Return the [x, y] coordinate for the center point of the cell that contains the specified text.  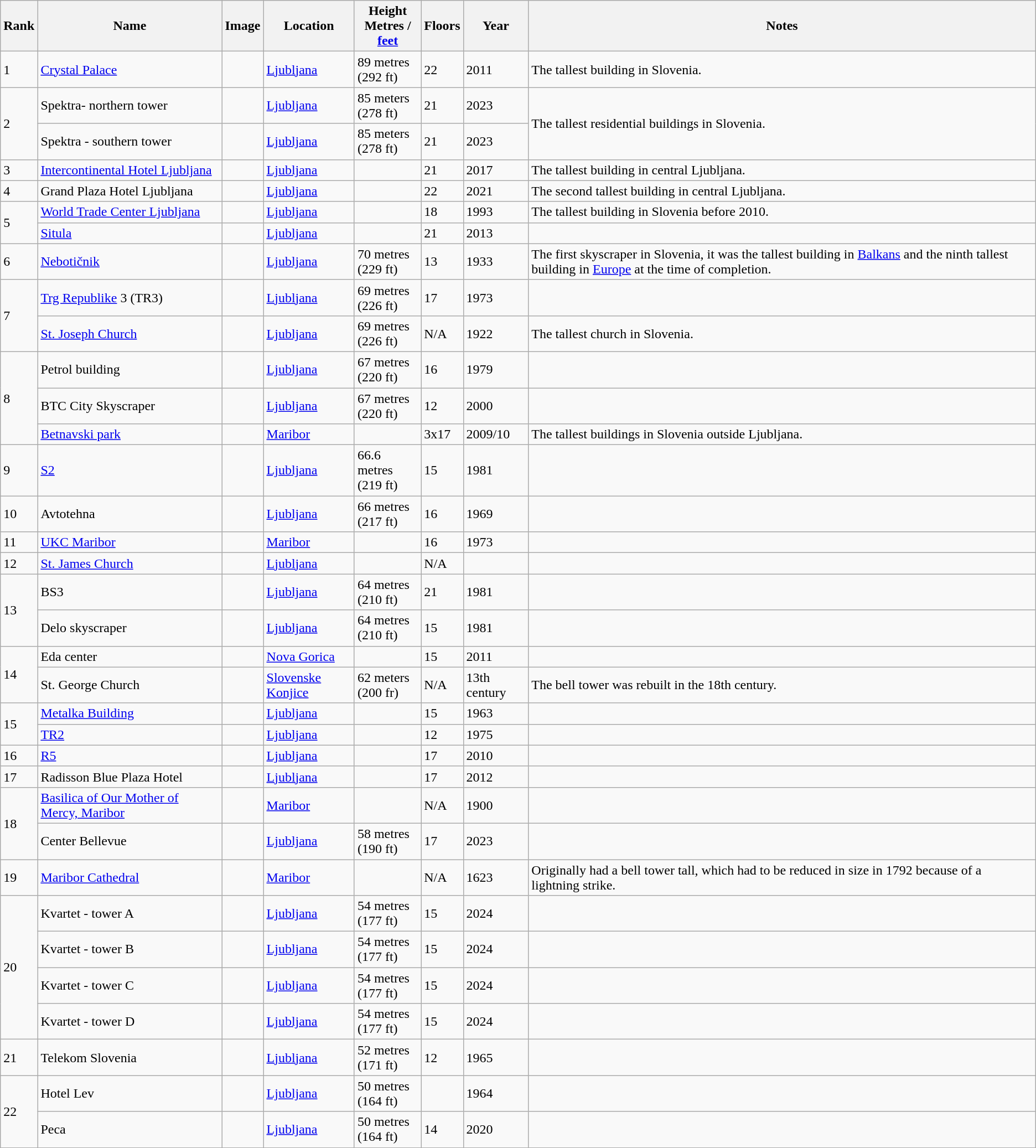
The tallest buildings in Slovenia outside Ljubljana. [782, 435]
6 [19, 261]
Delo skyscraper [129, 628]
Kvartet - tower D [129, 1022]
BTC City Skyscraper [129, 405]
52 metres(171 ft) [387, 1057]
58 metres(190 ft) [387, 841]
8 [19, 398]
Radisson Blue Plaza Hotel [129, 777]
2000 [496, 405]
2017 [496, 170]
S2 [129, 470]
Notes [782, 26]
Metalka Building [129, 713]
Betnavski park [129, 435]
2 [19, 123]
1969 [496, 514]
Name [129, 26]
Maribor Cathedral [129, 877]
Year [496, 26]
Situla [129, 233]
3x17 [442, 435]
66 metres(217 ft) [387, 514]
The first skyscraper in Slovenia, it was the tallest building in Balkans and the ninth tallest building in Europe at the time of completion. [782, 261]
89 metres(292 ft) [387, 70]
Peca [129, 1129]
R5 [129, 756]
The second tallest building in central Ljubljana. [782, 191]
4 [19, 191]
1964 [496, 1094]
13th century [496, 685]
The tallest building in Slovenia. [782, 70]
BS3 [129, 592]
Grand Plaza Hotel Ljubljana [129, 191]
1 [19, 70]
1975 [496, 735]
2020 [496, 1129]
2009/10 [496, 435]
Basilica of Our Mother of Mercy, Maribor [129, 805]
10 [19, 514]
1623 [496, 877]
Avtotehna [129, 514]
5 [19, 223]
2010 [496, 756]
2012 [496, 777]
19 [19, 877]
66.6 metres(219 ft) [387, 470]
The tallest building in central Ljubljana. [782, 170]
Location [309, 26]
TR2 [129, 735]
7 [19, 316]
The tallest building in Slovenia before 2010. [782, 212]
Kvartet - tower C [129, 985]
UKC Maribor [129, 542]
Center Bellevue [129, 841]
Rank [19, 26]
11 [19, 542]
St. George Church [129, 685]
Spektra - southern tower [129, 142]
1900 [496, 805]
3 [19, 170]
1979 [496, 370]
Kvartet - tower A [129, 913]
Petrol building [129, 370]
Nebotičnik [129, 261]
The bell tower was rebuilt in the 18th century. [782, 685]
20 [19, 968]
World Trade Center Ljubljana [129, 212]
62 meters(200 fr) [387, 685]
HeightMetres / feet [387, 26]
Slovenske Konjice [309, 685]
Kvartet - tower B [129, 950]
70 metres(229 ft) [387, 261]
Intercontinental Hotel Ljubljana [129, 170]
2013 [496, 233]
Originally had a bell tower tall, which had to be reduced in size in 1792 because of a lightning strike. [782, 877]
Spektra- northern tower [129, 105]
Image [242, 26]
1963 [496, 713]
Floors [442, 26]
1965 [496, 1057]
9 [19, 470]
2021 [496, 191]
Eda center [129, 656]
1933 [496, 261]
Crystal Palace [129, 70]
Hotel Lev [129, 1094]
Telekom Slovenia [129, 1057]
1993 [496, 212]
St. Joseph Church [129, 333]
St. James Church [129, 563]
The tallest residential buildings in Slovenia. [782, 123]
1922 [496, 333]
Trg Republike 3 (TR3) [129, 298]
Nova Gorica [309, 656]
The tallest church in Slovenia. [782, 333]
